Provide the (x, y) coordinate of the cell's center where the given text is located.  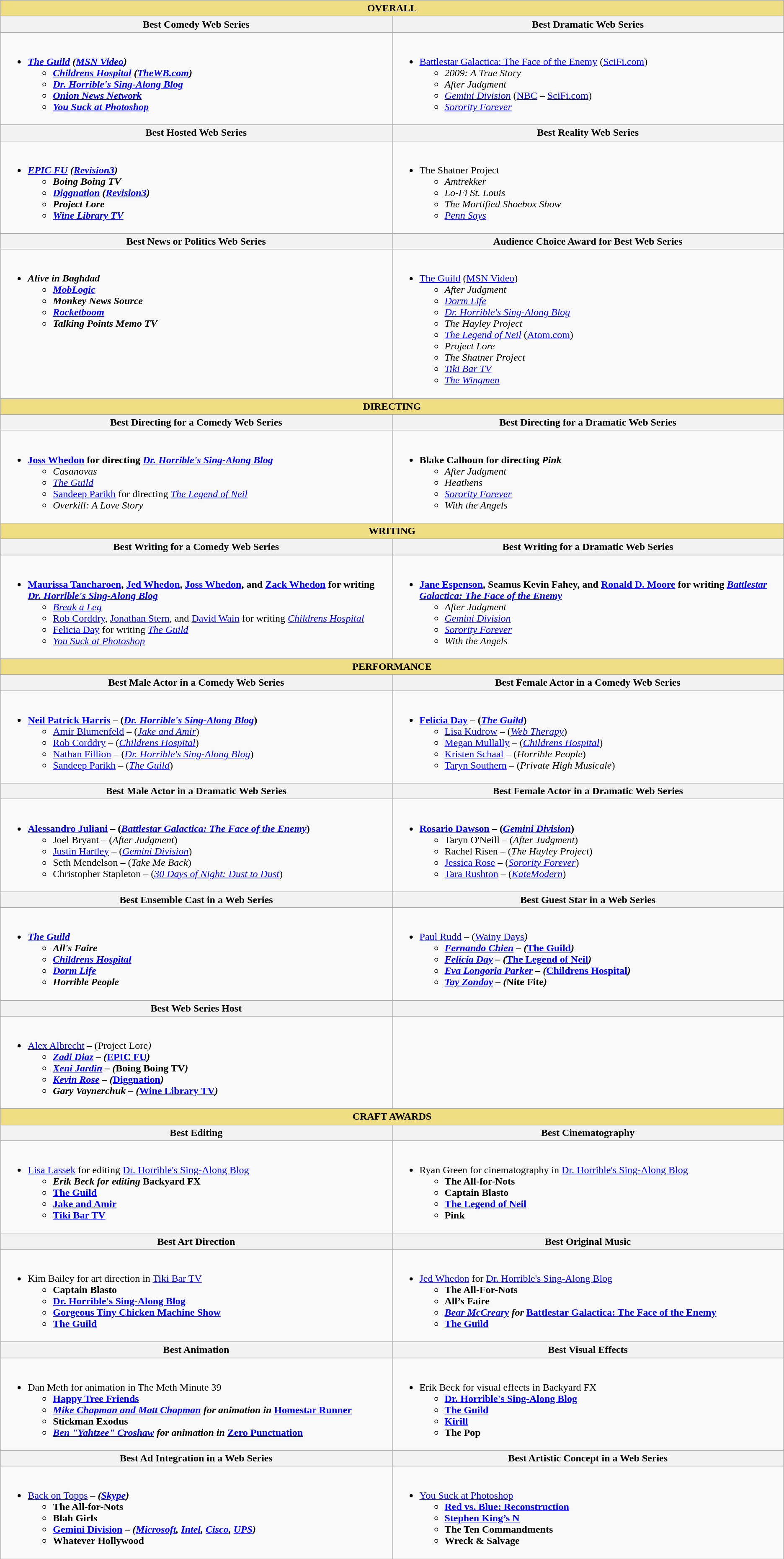
Erik Beck for visual effects in Backyard FX Dr. Horrible's Sing-Along BlogThe GuildKirillThe Pop (588, 1404)
Back on Topps – (Skype)The All-for-NotsBlah GirlsGemini Division – (Microsoft, Intel, Cisco, UPS)Whatever Hollywood (196, 1513)
The Guild (MSN Video)Childrens Hospital (TheWB.com)Dr. Horrible's Sing-Along BlogOnion News NetworkYou Suck at Photoshop (196, 79)
Best Dramatic Web Series (588, 24)
Jed Whedon for Dr. Horrible's Sing-Along Blog The All-For-NotsAll’s FaireBear McCreary for Battlestar Galactica: The Face of the EnemyThe Guild (588, 1295)
Best Directing for a Dramatic Web Series (588, 422)
Best Art Direction (196, 1241)
Best Ad Integration in a Web Series (196, 1458)
Best Artistic Concept in a Web Series (588, 1458)
Best Original Music (588, 1241)
Best Guest Star in a Web Series (588, 900)
Joss Whedon for directing Dr. Horrible's Sing-Along Blog CasanovasThe GuildSandeep Parikh for directing The Legend of NeilOverkill: A Love Story (196, 477)
Ryan Green for cinematography in Dr. Horrible's Sing-Along Blog The All-for-NotsCaptain BlastoThe Legend of NeilPink (588, 1187)
Best Male Actor in a Comedy Web Series (196, 683)
Lisa Lassek for editing Dr. Horrible's Sing-Along Blog Erik Beck for editing Backyard FXThe GuildJake and AmirTiki Bar TV (196, 1187)
OVERALL (392, 8)
Alex Albrecht – (Project Lore) Zadi Diaz – (EPIC FU)Xeni Jardin – (Boing Boing TV)Kevin Rose – (Diggnation)Gary Vaynerchuk – (Wine Library TV) (196, 1062)
Best Writing for a Comedy Web Series (196, 547)
Best News or Politics Web Series (196, 241)
Best Female Actor in a Dramatic Web Series (588, 791)
EPIC FU (Revision3)Boing Boing TVDiggnation (Revision3)Project LoreWine Library TV (196, 187)
Best Female Actor in a Comedy Web Series (588, 683)
The Guild All's FaireChildrens HospitalDorm LifeHorrible People (196, 954)
WRITING (392, 531)
Kim Bailey for art direction in Tiki Bar TV Captain BlastoDr. Horrible's Sing-Along BlogGorgeous Tiny Chicken Machine ShowThe Guild (196, 1295)
Blake Calhoun for directing Pink After JudgmentHeathensSorority ForeverWith the Angels (588, 477)
CRAFT AWARDS (392, 1117)
Best Hosted Web Series (196, 133)
Audience Choice Award for Best Web Series (588, 241)
Best Writing for a Dramatic Web Series (588, 547)
Best Male Actor in a Dramatic Web Series (196, 791)
Best Comedy Web Series (196, 24)
Best Web Series Host (196, 1008)
Best Ensemble Cast in a Web Series (196, 900)
Best Visual Effects (588, 1350)
Best Cinematography (588, 1133)
Best Reality Web Series (588, 133)
Alive in Baghdad MobLogicMonkey News SourceRocketboomTalking Points Memo TV (196, 324)
You Suck at PhotoshopRed vs. Blue: ReconstructionStephen King’s NThe Ten CommandmentsWreck & Salvage (588, 1513)
PERFORMANCE (392, 667)
Battlestar Galactica: The Face of the Enemy (SciFi.com)2009: A True StoryAfter JudgmentGemini Division (NBC – SciFi.com)Sorority Forever (588, 79)
The Shatner Project AmtrekkerLo-Fi St. LouisThe Mortified Shoebox ShowPenn Says (588, 187)
Best Directing for a Comedy Web Series (196, 422)
Best Editing (196, 1133)
DIRECTING (392, 406)
Best Animation (196, 1350)
